Pinpoint the cell where the given text exists, returning its [x, y] midpoint coordinate. 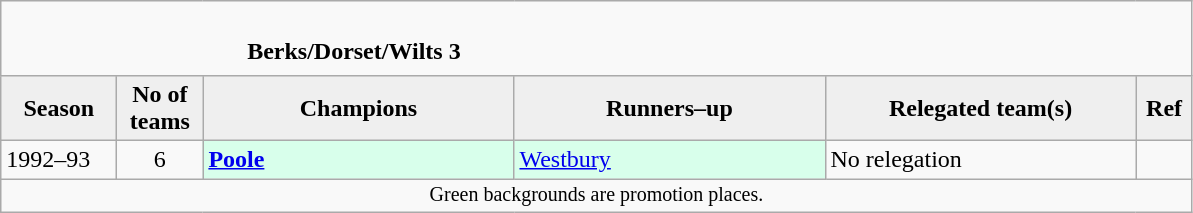
Poole [358, 159]
Champions [358, 108]
No of teams [160, 108]
6 [160, 159]
Season [59, 108]
No relegation [980, 159]
Green backgrounds are promotion places. [596, 194]
Runners–up [670, 108]
1992–93 [59, 159]
Relegated team(s) [980, 108]
Westbury [670, 159]
Ref [1164, 108]
